For the text-containing cell, return its midpoint in (X, Y) coordinate format. 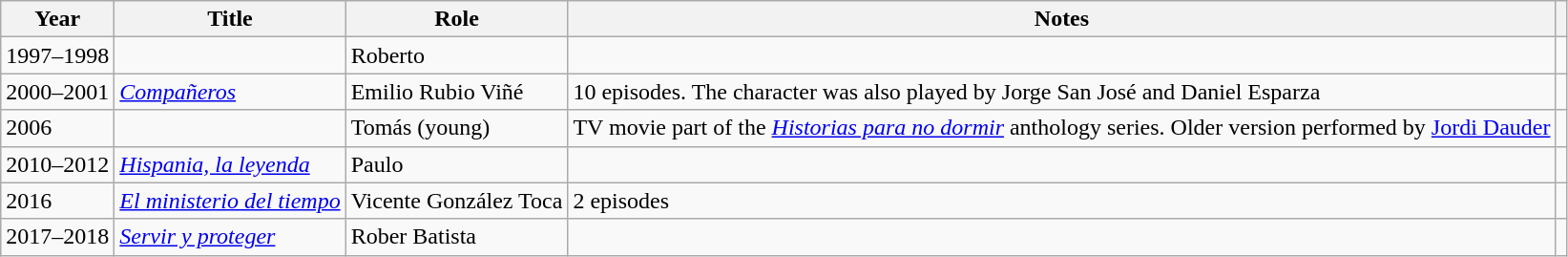
1997–1998 (57, 55)
TV movie part of the Historias para no dormir anthology series. Older version performed by Jordi Dauder (1061, 128)
2000–2001 (57, 92)
Notes (1061, 19)
10 episodes. The character was also played by Jorge San José and Daniel Esparza (1061, 92)
Hispania, la leyenda (230, 164)
Roberto (456, 55)
2017–2018 (57, 237)
Tomás (young) (456, 128)
El ministerio del tiempo (230, 201)
Role (456, 19)
Emilio Rubio Viñé (456, 92)
Servir y proteger (230, 237)
2006 (57, 128)
Year (57, 19)
Compañeros (230, 92)
Rober Batista (456, 237)
Paulo (456, 164)
Vicente González Toca (456, 201)
2016 (57, 201)
Title (230, 19)
2010–2012 (57, 164)
2 episodes (1061, 201)
